Scan for the cell matching the given text and deliver its (X, Y) coordinate at center. 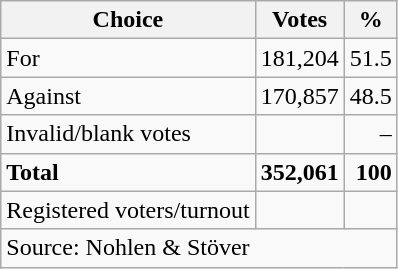
Votes (300, 20)
Source: Nohlen & Stöver (199, 248)
– (370, 134)
181,204 (300, 58)
100 (370, 172)
48.5 (370, 96)
Total (128, 172)
Against (128, 96)
% (370, 20)
Registered voters/turnout (128, 210)
Invalid/blank votes (128, 134)
For (128, 58)
Choice (128, 20)
170,857 (300, 96)
352,061 (300, 172)
51.5 (370, 58)
